Determine the [x, y] coordinate at the center of the cell enclosing the given text.  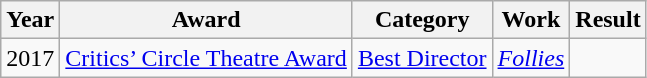
Year [30, 20]
Follies [531, 58]
Work [531, 20]
2017 [30, 58]
Result [608, 20]
Category [422, 20]
Critics’ Circle Theatre Award [206, 58]
Best Director [422, 58]
Award [206, 20]
